Return [X, Y] of the center of cell containing provided text 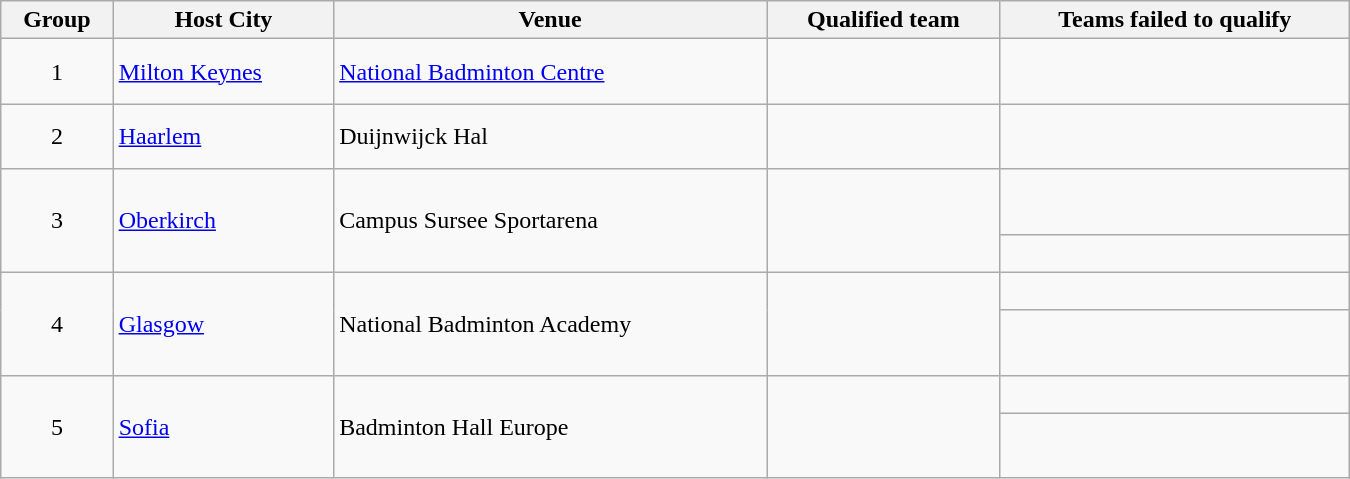
5 [57, 426]
Venue [550, 20]
2 [57, 136]
Duijnwijck Hal [550, 136]
National Badminton Centre [550, 72]
Glasgow [224, 324]
Milton Keynes [224, 72]
Campus Sursee Sportarena [550, 220]
4 [57, 324]
Qualified team [883, 20]
Oberkirch [224, 220]
Group [57, 20]
Badminton Hall Europe [550, 426]
Sofia [224, 426]
Host City [224, 20]
Teams failed to qualify [1174, 20]
3 [57, 220]
1 [57, 72]
Haarlem [224, 136]
National Badminton Academy [550, 324]
